Scan for the cell matching the given text and deliver its (x, y) coordinate at center. 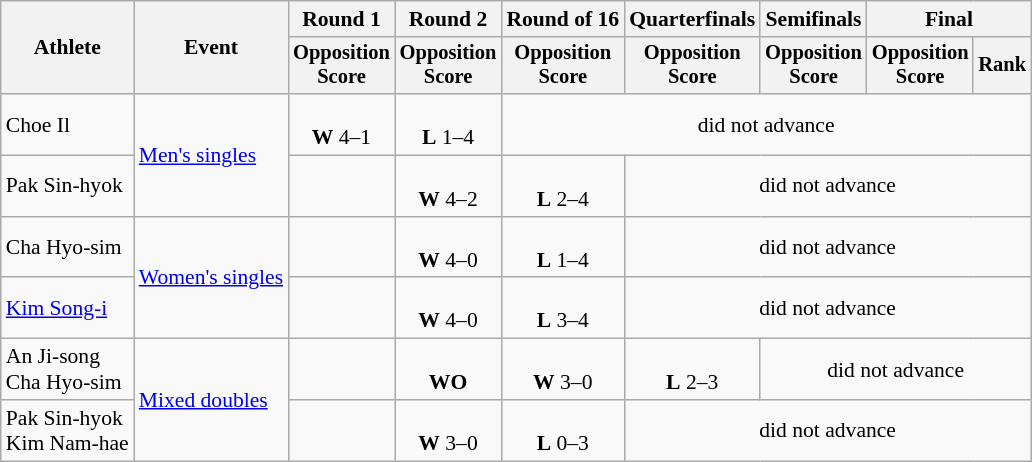
Men's singles (211, 155)
Event (211, 48)
WO (448, 370)
Rank (1002, 66)
Final (949, 19)
Round of 16 (562, 19)
Choe Il (68, 124)
Cha Hyo-sim (68, 248)
Round 2 (448, 19)
Pak Sin-hyokKim Nam-hae (68, 430)
An Ji-songCha Hyo-sim (68, 370)
W 4–1 (342, 124)
Athlete (68, 48)
L 2–4 (562, 186)
Mixed doubles (211, 400)
Kim Song-i (68, 308)
W 4–2 (448, 186)
L 2–3 (692, 370)
L 0–3 (562, 430)
L 3–4 (562, 308)
Round 1 (342, 19)
Semifinals (814, 19)
Pak Sin-hyok (68, 186)
Quarterfinals (692, 19)
Women's singles (211, 278)
